Locate the cell with the specified text and output its [x, y] center coordinate. 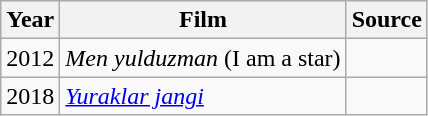
2012 [30, 58]
2018 [30, 96]
Film [203, 20]
Source [386, 20]
Men yulduzman (I am a star) [203, 58]
Yuraklar jangi [203, 96]
Year [30, 20]
